Detect which cell encompasses the target text, then output its [x, y] center coordinate. 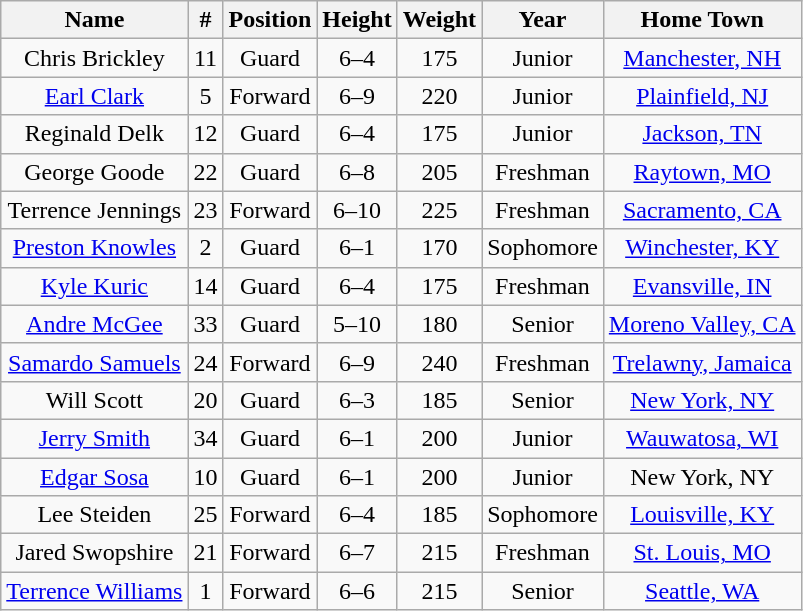
Winchester, KY [702, 248]
24 [206, 362]
20 [206, 400]
Reginald Delk [94, 134]
# [206, 20]
Chris Brickley [94, 58]
Earl Clark [94, 96]
Manchester, NH [702, 58]
Will Scott [94, 400]
Sacramento, CA [702, 210]
Louisville, KY [702, 515]
6–3 [357, 400]
Samardo Samuels [94, 362]
33 [206, 324]
25 [206, 515]
Raytown, MO [702, 172]
Weight [439, 20]
Preston Knowles [94, 248]
St. Louis, MO [702, 553]
Position [270, 20]
14 [206, 286]
George Goode [94, 172]
21 [206, 553]
Name [94, 20]
6–7 [357, 553]
Evansville, IN [702, 286]
23 [206, 210]
5–10 [357, 324]
Jared Swopshire [94, 553]
240 [439, 362]
22 [206, 172]
Home Town [702, 20]
2 [206, 248]
Plainfield, NJ [702, 96]
34 [206, 438]
Kyle Kuric [94, 286]
205 [439, 172]
Edgar Sosa [94, 477]
Seattle, WA [702, 591]
225 [439, 210]
11 [206, 58]
1 [206, 591]
Year [543, 20]
6–8 [357, 172]
Trelawny, Jamaica [702, 362]
12 [206, 134]
6–10 [357, 210]
6–6 [357, 591]
Height [357, 20]
Jackson, TN [702, 134]
Jerry Smith [94, 438]
Lee Steiden [94, 515]
Moreno Valley, CA [702, 324]
Terrence Williams [94, 591]
180 [439, 324]
Terrence Jennings [94, 210]
5 [206, 96]
170 [439, 248]
Wauwatosa, WI [702, 438]
Andre McGee [94, 324]
220 [439, 96]
10 [206, 477]
